Pinpoint the cell where the given text exists, returning its [X, Y] midpoint coordinate. 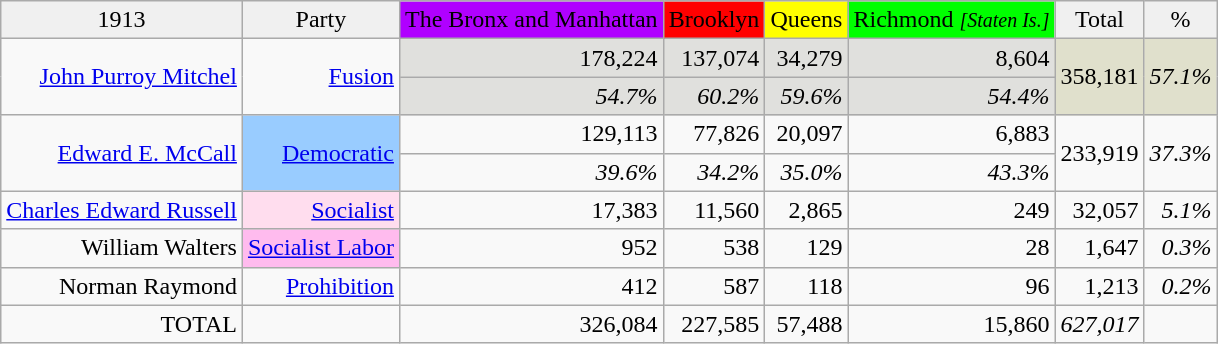
249 [952, 210]
Edward E. McCall [122, 153]
% [1180, 20]
129 [806, 248]
96 [952, 286]
1,213 [1100, 286]
358,181 [1100, 77]
Party [320, 20]
Total [1100, 20]
77,826 [714, 134]
538 [714, 248]
Charles Edward Russell [122, 210]
34,279 [806, 58]
Norman Raymond [122, 286]
54.7% [531, 96]
326,084 [531, 324]
412 [531, 286]
5.1% [1180, 210]
Fusion [320, 77]
Prohibition [320, 286]
Socialist Labor [320, 248]
129,113 [531, 134]
15,860 [952, 324]
11,560 [714, 210]
59.6% [806, 96]
0.3% [1180, 248]
37.3% [1180, 153]
57.1% [1180, 77]
Socialist [320, 210]
233,919 [1100, 153]
54.4% [952, 96]
28 [952, 248]
John Purroy Mitchel [122, 77]
Democratic [320, 153]
The Bronx and Manhattan [531, 20]
0.2% [1180, 286]
1,647 [1100, 248]
60.2% [714, 96]
35.0% [806, 172]
43.3% [952, 172]
57,488 [806, 324]
137,074 [714, 58]
227,585 [714, 324]
952 [531, 248]
8,604 [952, 58]
2,865 [806, 210]
Brooklyn [714, 20]
178,224 [531, 58]
587 [714, 286]
39.6% [531, 172]
Queens [806, 20]
Richmond [Staten Is.] [952, 20]
17,383 [531, 210]
20,097 [806, 134]
627,017 [1100, 324]
6,883 [952, 134]
William Walters [122, 248]
1913 [122, 20]
34.2% [714, 172]
118 [806, 286]
32,057 [1100, 210]
TOTAL [122, 324]
